Identify which cell holds the provided text, then report its [X, Y] central coordinate. 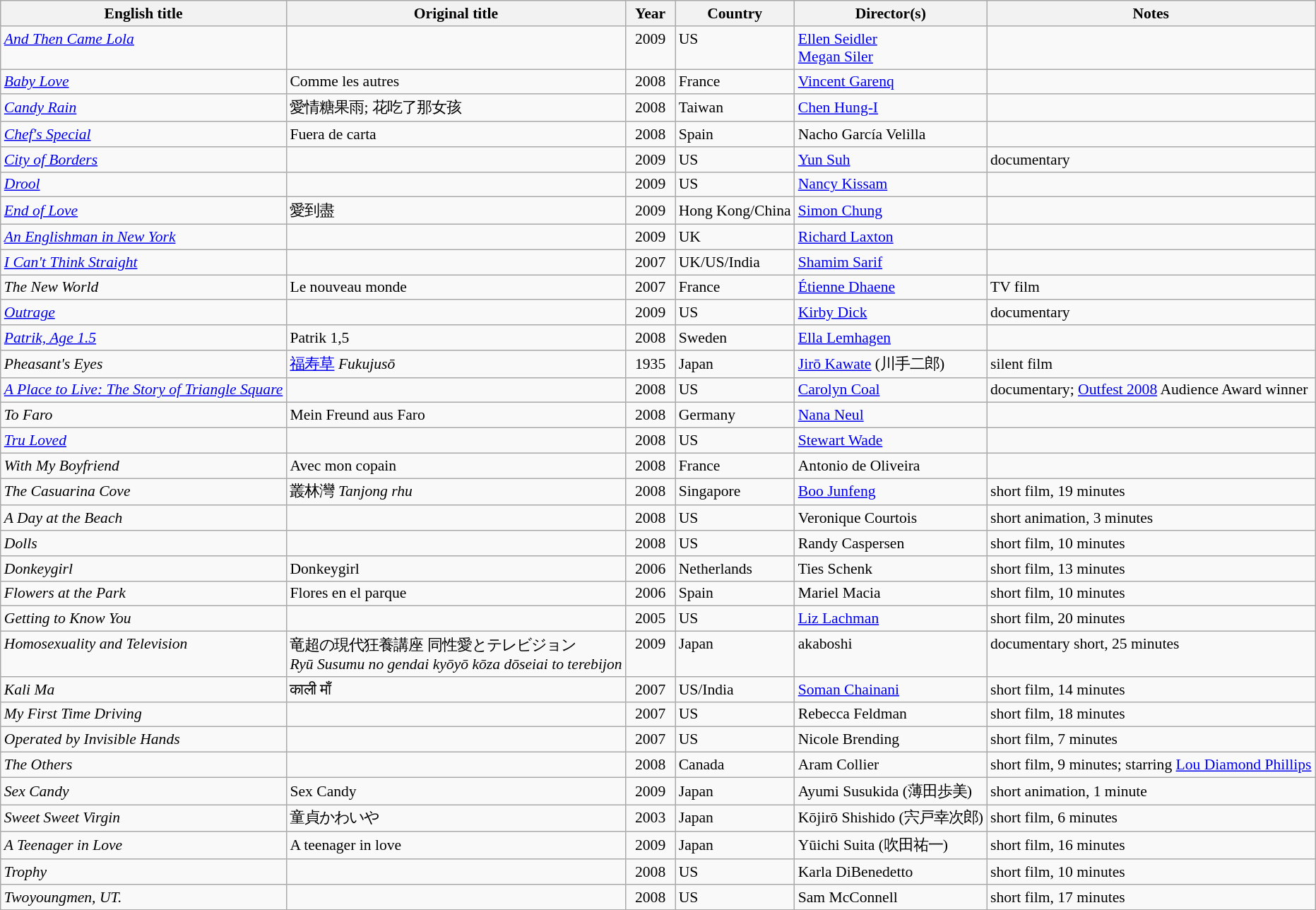
Carolyn Coal [891, 390]
English title [144, 13]
Nacho García Velilla [891, 134]
Candy Rain [144, 109]
童貞かわいや [456, 818]
Original title [456, 13]
A Place to Live: The Story of Triangle Square [144, 390]
Homosexuality and Television [144, 654]
Antonio de Oliveira [891, 466]
Kali Ma [144, 690]
My First Time Driving [144, 714]
A teenager in love [456, 846]
काली माँ [456, 690]
US/India [735, 690]
Year [651, 13]
Ayumi Susukida (薄田歩美) [891, 791]
I Can't Think Straight [144, 262]
Aram Collier [891, 765]
Nancy Kissam [891, 184]
documentary short, 25 minutes [1151, 654]
Sweden [735, 338]
Simon Chung [891, 211]
Country [735, 13]
Yūichi Suita (吹田祐一) [891, 846]
The Others [144, 765]
Getting to Know You [144, 619]
short film, 6 minutes [1151, 818]
Sam McConnell [891, 897]
Stewart Wade [891, 441]
Mariel Macia [891, 593]
Chen Hung-I [891, 109]
Karla DiBenedetto [891, 872]
Liz Lachman [891, 619]
short animation, 1 minute [1151, 791]
Twoyoungmen, UT. [144, 897]
Vincent Garenq [891, 82]
Kōjirō Shishido (宍戸幸次郎) [891, 818]
Patrik, Age 1.5 [144, 338]
Operated by Invisible Hands [144, 740]
Kirby Dick [891, 313]
Tru Loved [144, 441]
Veronique Courtois [891, 519]
And Then Came Lola [144, 48]
silent film [1151, 365]
Yun Suh [891, 160]
short film, 16 minutes [1151, 846]
Trophy [144, 872]
short film, 9 minutes; starring Lou Diamond Phillips [1151, 765]
Ella Lemhagen [891, 338]
Nana Neul [891, 415]
Chef's Special [144, 134]
愛到盡 [456, 211]
City of Borders [144, 160]
2003 [651, 818]
Jirō Kawate (川手二郎) [891, 365]
Drool [144, 184]
Comme les autres [456, 82]
Patrik 1,5 [456, 338]
Richard Laxton [891, 237]
Fuera de carta [456, 134]
Shamim Sarif [891, 262]
An Englishman in New York [144, 237]
Flores en el parque [456, 593]
Nicole Brending [891, 740]
With My Boyfriend [144, 466]
Baby Love [144, 82]
Director(s) [891, 13]
Avec mon copain [456, 466]
short film, 18 minutes [1151, 714]
Netherlands [735, 569]
UK/US/India [735, 262]
Boo Junfeng [891, 492]
Ties Schenk [891, 569]
竜超の現代狂養講座 同性愛とテレビジョン Ryū Susumu no gendai kyōyō kōza dōseiai to terebijon [456, 654]
Étienne Dhaene [891, 288]
Taiwan [735, 109]
End of Love [144, 211]
Mein Freund aus Faro [456, 415]
Le nouveau monde [456, 288]
The Casuarina Cove [144, 492]
A Teenager in Love [144, 846]
Notes [1151, 13]
akaboshi [891, 654]
short film, 20 minutes [1151, 619]
Canada [735, 765]
To Faro [144, 415]
Randy Caspersen [891, 543]
short film, 14 minutes [1151, 690]
Flowers at the Park [144, 593]
叢林灣 Tanjong rhu [456, 492]
documentary; Outfest 2008 Audience Award winner [1151, 390]
Dolls [144, 543]
short film, 13 minutes [1151, 569]
Sweet Sweet Virgin [144, 818]
short film, 7 minutes [1151, 740]
福寿草 Fukujusō [456, 365]
Outrage [144, 313]
2005 [651, 619]
Singapore [735, 492]
Soman Chainani [891, 690]
A Day at the Beach [144, 519]
Rebecca Feldman [891, 714]
Hong Kong/China [735, 211]
UK [735, 237]
1935 [651, 365]
short film, 17 minutes [1151, 897]
愛情糖果雨; 花吃了那女孩 [456, 109]
short animation, 3 minutes [1151, 519]
Germany [735, 415]
Pheasant's Eyes [144, 365]
TV film [1151, 288]
Ellen Seidler Megan Siler [891, 48]
short film, 19 minutes [1151, 492]
The New World [144, 288]
